For the text-containing cell, return its midpoint in (x, y) coordinate format. 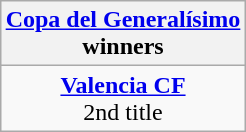
Valencia CF2nd title (123, 98)
Copa del Generalísimowinners (123, 34)
